Output the (X, Y) coordinate of the center of the cell containing the given text.  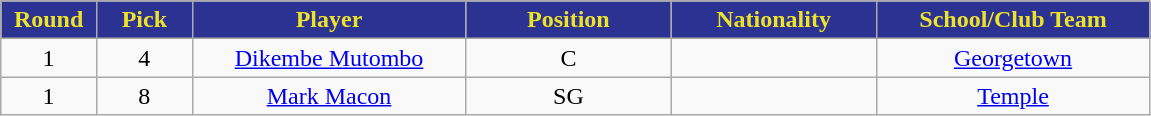
Georgetown (1013, 58)
SG (568, 96)
Pick (144, 20)
4 (144, 58)
Dikembe Mutombo (329, 58)
C (568, 58)
Round (49, 20)
8 (144, 96)
Mark Macon (329, 96)
Nationality (774, 20)
Position (568, 20)
Player (329, 20)
Temple (1013, 96)
School/Club Team (1013, 20)
